Locate the cell with the specified text and output its [x, y] center coordinate. 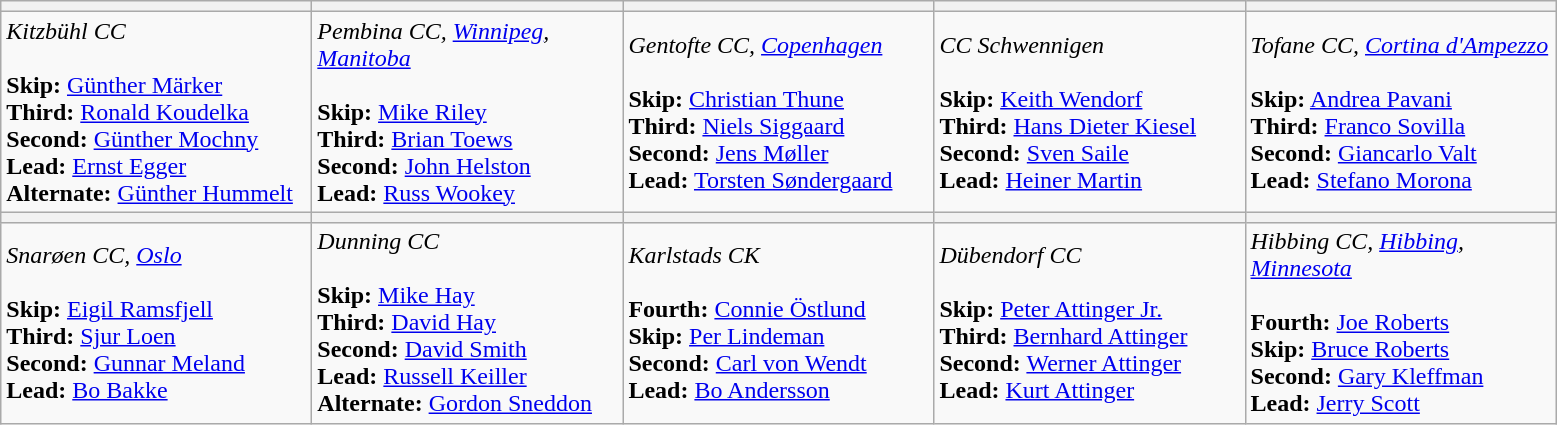
Hibbing CC, Hibbing, MinnesotaFourth: Joe Roberts Skip: Bruce Roberts Second: Gary Kleffman Lead: Jerry Scott [1400, 323]
CC SchwennigenSkip: Keith Wendorf Third: Hans Dieter Kiesel Second: Sven Saile Lead: Heiner Martin [1090, 112]
Gentofte CC, CopenhagenSkip: Christian Thune Third: Niels Siggaard Second: Jens Møller Lead: Torsten Søndergaard [778, 112]
Dübendorf CCSkip: Peter Attinger Jr. Third: Bernhard Attinger Second: Werner Attinger Lead: Kurt Attinger [1090, 323]
Snarøen CC, OsloSkip: Eigil Ramsfjell Third: Sjur Loen Second: Gunnar Meland Lead: Bo Bakke [156, 323]
Kitzbühl CCSkip: Günther Märker Third: Ronald Koudelka Second: Günther Mochny Lead: Ernst Egger Alternate: Günther Hummelt [156, 112]
Pembina CC, Winnipeg, ManitobaSkip: Mike Riley Third: Brian Toews Second: John Helston Lead: Russ Wookey [468, 112]
Karlstads CKFourth: Connie Östlund Skip: Per Lindeman Second: Carl von Wendt Lead: Bo Andersson [778, 323]
Dunning CCSkip: Mike Hay Third: David Hay Second: David Smith Lead: Russell Keiller Alternate: Gordon Sneddon [468, 323]
Tofane CC, Cortina d'AmpezzoSkip: Andrea Pavani Third: Franco Sovilla Second: Giancarlo Valt Lead: Stefano Morona [1400, 112]
